Provide the (x, y) coordinate of the cell's center where the given text is located.  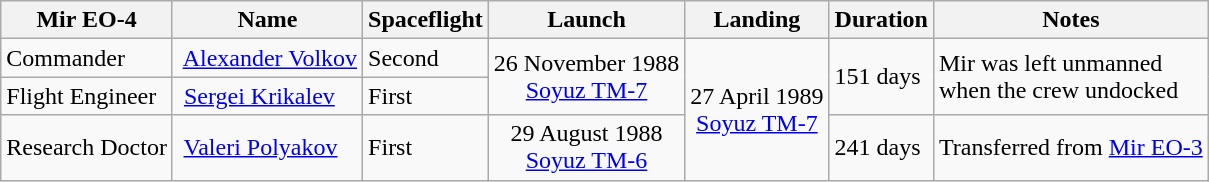
Landing (757, 20)
241 days (881, 148)
26 November 1988 Soyuz TM-7 (586, 77)
Second (426, 58)
Launch (586, 20)
27 April 1989 Soyuz TM-7 (757, 110)
Duration (881, 20)
Flight Engineer (87, 96)
Spaceflight (426, 20)
Transferred from Mir EO-3 (1070, 148)
Mir was left unmanned when the crew undocked (1070, 77)
Name (267, 20)
Commander (87, 58)
Notes (1070, 20)
151 days (881, 77)
Valeri Polyakov (267, 148)
Mir EO-4 (87, 20)
Sergei Krikalev (267, 96)
Alexander Volkov (267, 58)
Research Doctor (87, 148)
29 August 1988 Soyuz TM-6 (586, 148)
